Return the [X, Y] coordinate for the center point of the cell that contains the specified text.  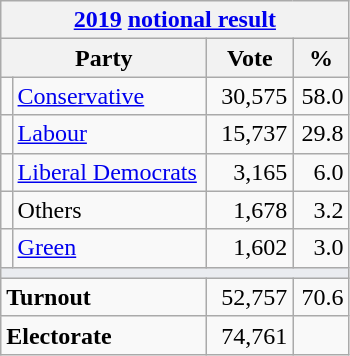
70.6 [321, 297]
Labour [110, 134]
Conservative [110, 96]
74,761 [250, 335]
1,602 [250, 248]
58.0 [321, 96]
29.8 [321, 134]
Others [110, 210]
Green [110, 248]
% [321, 58]
Vote [250, 58]
Electorate [104, 335]
Turnout [104, 297]
1,678 [250, 210]
6.0 [321, 172]
15,737 [250, 134]
Liberal Democrats [110, 172]
3.2 [321, 210]
3.0 [321, 248]
3,165 [250, 172]
2019 notional result [175, 20]
52,757 [250, 297]
Party [104, 58]
30,575 [250, 96]
